Scan for the cell matching the given text and deliver its (X, Y) coordinate at center. 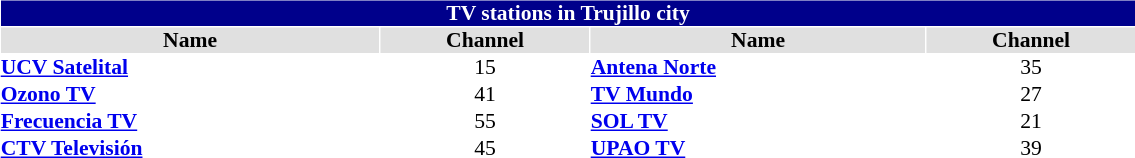
SOL TV (758, 122)
21 (1031, 122)
TV Mundo (758, 95)
55 (485, 122)
15 (485, 68)
Frecuencia TV (190, 122)
41 (485, 95)
27 (1031, 95)
Ozono TV (190, 95)
UCV Satelital (190, 68)
35 (1031, 68)
Antena Norte (758, 68)
